Determine the [x, y] coordinate at the center of the cell enclosing the given text.  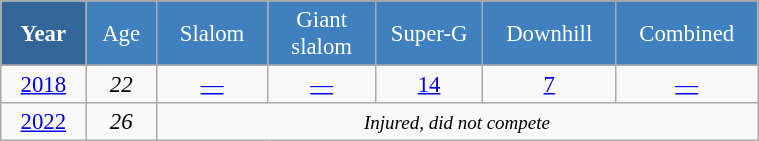
Age [121, 34]
26 [121, 122]
Downhill [550, 34]
Slalom [212, 34]
7 [550, 85]
Year [44, 34]
Injured, did not compete [456, 122]
2022 [44, 122]
14 [428, 85]
2018 [44, 85]
Super-G [428, 34]
22 [121, 85]
Giantslalom [322, 34]
Combined [687, 34]
